Output the [X, Y] coordinate of the center of the cell containing the given text.  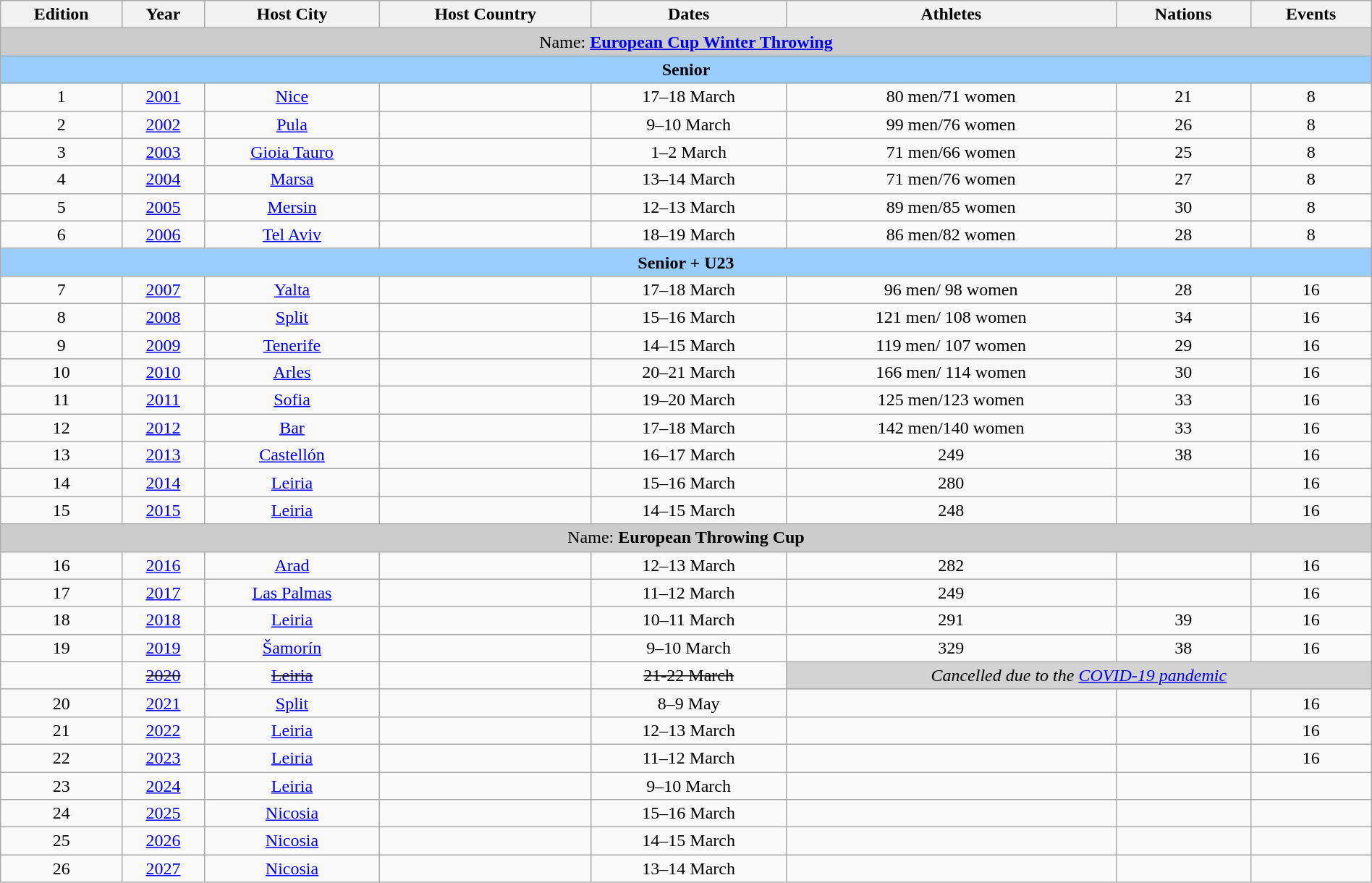
15 [62, 510]
2011 [164, 400]
2008 [164, 317]
2007 [164, 290]
11 [62, 400]
Šamorín [292, 648]
Sofia [292, 400]
Events [1311, 14]
89 men/85 women [951, 207]
2021 [164, 703]
29 [1183, 345]
2019 [164, 648]
Las Palmas [292, 593]
291 [951, 620]
2 [62, 124]
Name: European Throwing Cup [686, 538]
2010 [164, 373]
2001 [164, 97]
2003 [164, 152]
Tenerife [292, 345]
2026 [164, 841]
18 [62, 620]
3 [62, 152]
21-22 March [689, 675]
2027 [164, 869]
9 [62, 345]
5 [62, 207]
71 men/76 women [951, 179]
248 [951, 510]
24 [62, 814]
Marsa [292, 179]
Tel Aviv [292, 235]
2012 [164, 428]
Gioia Tauro [292, 152]
Dates [689, 14]
2016 [164, 565]
27 [1183, 179]
Name: European Cup Winter Throwing [686, 42]
86 men/82 women [951, 235]
19–20 March [689, 400]
34 [1183, 317]
Mersin [292, 207]
1–2 March [689, 152]
Castellón [292, 455]
2015 [164, 510]
Nice [292, 97]
17 [62, 593]
71 men/66 women [951, 152]
Yalta [292, 290]
2004 [164, 179]
Host City [292, 14]
2005 [164, 207]
Senior + U23 [686, 262]
Bar [292, 428]
20–21 March [689, 373]
Cancelled due to the COVID-19 pandemic [1078, 675]
4 [62, 179]
166 men/ 114 women [951, 373]
282 [951, 565]
Host Country [486, 14]
329 [951, 648]
19 [62, 648]
99 men/76 women [951, 124]
10 [62, 373]
2025 [164, 814]
2009 [164, 345]
2013 [164, 455]
13 [62, 455]
2022 [164, 730]
2017 [164, 593]
20 [62, 703]
7 [62, 290]
23 [62, 785]
119 men/ 107 women [951, 345]
16–17 March [689, 455]
18–19 March [689, 235]
121 men/ 108 women [951, 317]
Nations [1183, 14]
2014 [164, 483]
12 [62, 428]
8–9 May [689, 703]
Senior [686, 69]
80 men/71 women [951, 97]
Edition [62, 14]
280 [951, 483]
6 [62, 235]
125 men/123 women [951, 400]
Arles [292, 373]
2020 [164, 675]
1 [62, 97]
2018 [164, 620]
22 [62, 758]
142 men/140 women [951, 428]
2002 [164, 124]
2024 [164, 785]
2006 [164, 235]
10–11 March [689, 620]
Athletes [951, 14]
39 [1183, 620]
Arad [292, 565]
Pula [292, 124]
96 men/ 98 women [951, 290]
Year [164, 14]
2023 [164, 758]
14 [62, 483]
